Output the (X, Y) coordinate of the center of the cell containing the given text.  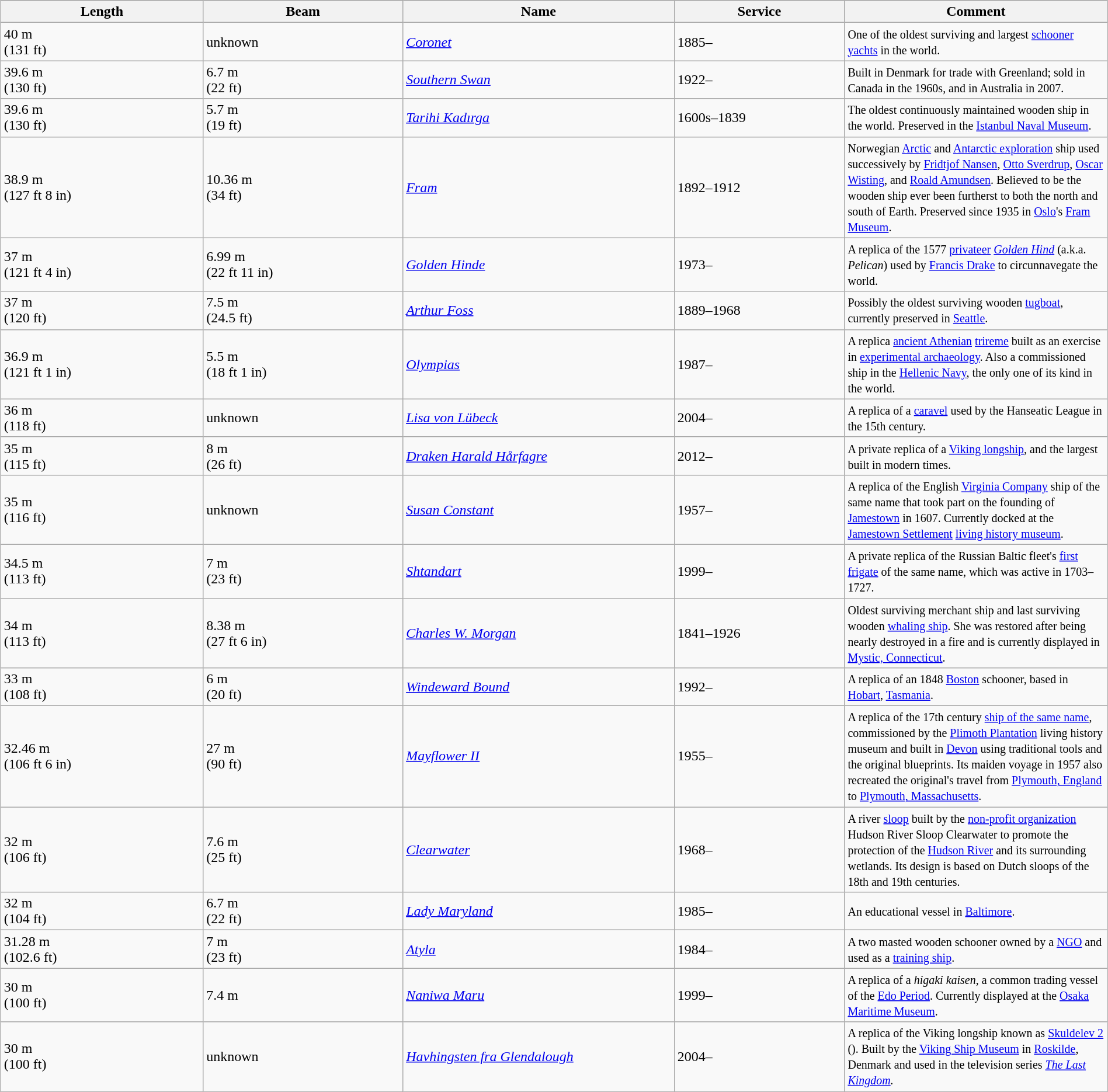
5.5 m(18 ft 1 in) (303, 364)
1889–1968 (759, 311)
Olympias (539, 364)
Susan Constant (539, 509)
A replica of a caravel used by the Hanseatic League in the 15th century. (976, 418)
Possibly the oldest surviving wooden tugboat, currently preserved in Seattle. (976, 311)
36 m(118 ft) (102, 418)
Length (102, 12)
8 m (26 ft) (303, 455)
1957– (759, 509)
1885– (759, 42)
1600s–1839 (759, 118)
Naniwa Maru (539, 995)
Comment (976, 12)
37 m(121 ft 4 in) (102, 265)
1922– (759, 79)
Lady Maryland (539, 911)
36.9 m(121 ft 1 in) (102, 364)
Charles W. Morgan (539, 633)
1841–1926 (759, 633)
1955– (759, 757)
7.6 m(25 ft) (303, 850)
5.7 m(19 ft) (303, 118)
35 m(115 ft) (102, 455)
27 m(90 ft) (303, 757)
10.36 m(34 ft) (303, 187)
A replica of an 1848 Boston schooner, based in Hobart, Tasmania. (976, 687)
Havhingsten fra Glendalough (539, 1057)
34.5 m(113 ft) (102, 571)
32 m(106 ft) (102, 850)
31.28 m(102.6 ft) (102, 950)
Shtandart (539, 571)
7 m(23 ft) (303, 950)
Atyla (539, 950)
Lisa von Lübeck (539, 418)
One of the oldest surviving and largest schooner yachts in the world. (976, 42)
An educational vessel in Baltimore. (976, 911)
Beam (303, 12)
Clearwater (539, 850)
A replica of a higaki kaisen, a common trading vessel of the Edo Period. Currently displayed at the Osaka Maritime Museum. (976, 995)
6.99 m(22 ft 11 in) (303, 265)
The oldest continuously maintained wooden ship in the world. Preserved in the Istanbul Naval Museum. (976, 118)
34 m(113 ft) (102, 633)
Service (759, 12)
33 m(108 ft) (102, 687)
Tarihi Kadırga (539, 118)
Fram (539, 187)
8.38 m(27 ft 6 in) (303, 633)
Draken Harald Hårfagre (539, 455)
32 m(104 ft) (102, 911)
37 m(120 ft) (102, 311)
2012– (759, 455)
1987– (759, 364)
1984– (759, 950)
40 m(131 ft) (102, 42)
7.5 m(24.5 ft) (303, 311)
A two masted wooden schooner owned by a NGO and used as a training ship. (976, 950)
Golden Hinde (539, 265)
Mayflower II (539, 757)
38.9 m(127 ft 8 in) (102, 187)
7.4 m (303, 995)
7 m (23 ft) (303, 571)
A private replica of a Viking longship, and the largest built in modern times. (976, 455)
1973– (759, 265)
Southern Swan (539, 79)
1992– (759, 687)
Coronet (539, 42)
1985– (759, 911)
Arthur Foss (539, 311)
35 m(116 ft) (102, 509)
1892–1912 (759, 187)
32.46 m(106 ft 6 in) (102, 757)
A private replica of the Russian Baltic fleet's first frigate of the same name, which was active in 1703–1727. (976, 571)
A replica of the 1577 privateer Golden Hind (a.k.a. Pelican) used by Francis Drake to circunnavegate the world. (976, 265)
1968– (759, 850)
6 m(20 ft) (303, 687)
Windeward Bound (539, 687)
Name (539, 12)
Built in Denmark for trade with Greenland; sold in Canada in the 1960s, and in Australia in 2007. (976, 79)
